Extract the (X, Y) coordinate from the center of the cell holding the provided text.  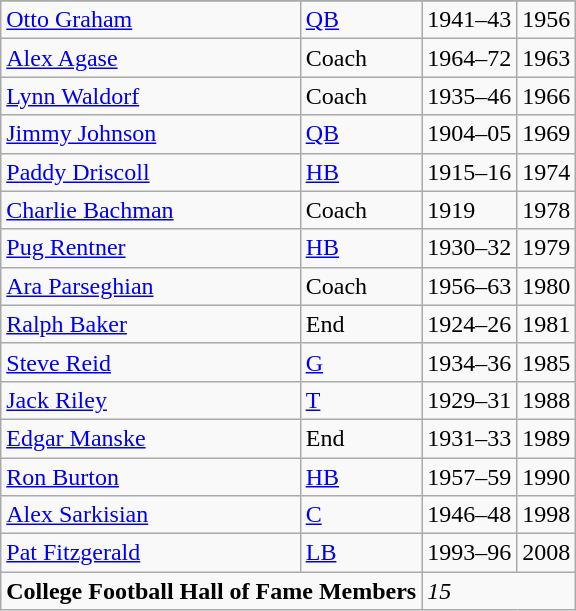
Paddy Driscoll (150, 172)
1964–72 (470, 58)
1966 (546, 96)
1935–46 (470, 96)
Otto Graham (150, 20)
1988 (546, 400)
C (361, 515)
2008 (546, 553)
Ara Parseghian (150, 286)
1941–43 (470, 20)
1919 (470, 210)
LB (361, 553)
Pat Fitzgerald (150, 553)
Lynn Waldorf (150, 96)
1969 (546, 134)
1957–59 (470, 477)
1998 (546, 515)
1981 (546, 324)
Alex Agase (150, 58)
Steve Reid (150, 362)
1934–36 (470, 362)
1930–32 (470, 248)
Jimmy Johnson (150, 134)
15 (499, 591)
1985 (546, 362)
Ron Burton (150, 477)
Edgar Manske (150, 438)
1956 (546, 20)
1946–48 (470, 515)
Jack Riley (150, 400)
College Football Hall of Fame Members (212, 591)
1993–96 (470, 553)
1904–05 (470, 134)
1963 (546, 58)
1974 (546, 172)
Pug Rentner (150, 248)
Ralph Baker (150, 324)
1915–16 (470, 172)
1929–31 (470, 400)
1989 (546, 438)
1990 (546, 477)
1931–33 (470, 438)
1924–26 (470, 324)
G (361, 362)
1956–63 (470, 286)
T (361, 400)
1979 (546, 248)
Charlie Bachman (150, 210)
Alex Sarkisian (150, 515)
1978 (546, 210)
1980 (546, 286)
